Extract the [x, y] coordinate from the center of the cell holding the provided text.  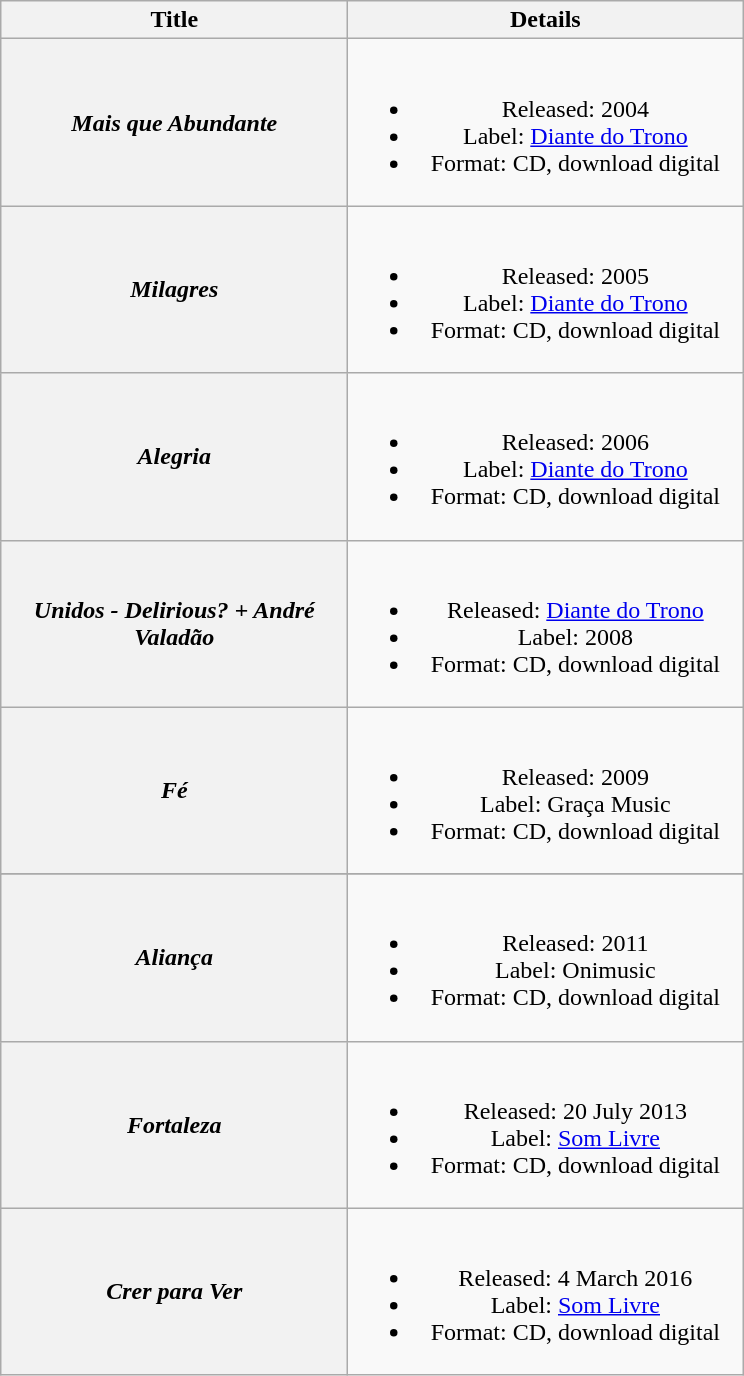
Released: 2011Label: OnimusicFormat: CD, download digital [546, 958]
Fé [174, 790]
Title [174, 20]
Released: Diante do TronoLabel: 2008Format: CD, download digital [546, 624]
Released: 2004Label: Diante do TronoFormat: CD, download digital [546, 122]
Released: 20 July 2013Label: Som LivreFormat: CD, download digital [546, 1124]
Details [546, 20]
Milagres [174, 290]
Mais que Abundante [174, 122]
Fortaleza [174, 1124]
Aliança [174, 958]
Released: 2009Label: Graça MusicFormat: CD, download digital [546, 790]
Released: 2005Label: Diante do TronoFormat: CD, download digital [546, 290]
Crer para Ver [174, 1292]
Released: 2006Label: Diante do TronoFormat: CD, download digital [546, 456]
Released: 4 March 2016Label: Som LivreFormat: CD, download digital [546, 1292]
Alegria [174, 456]
Unidos - Delirious? + André Valadão [174, 624]
